Provide the (X, Y) coordinate of the cell's center where the given text is located.  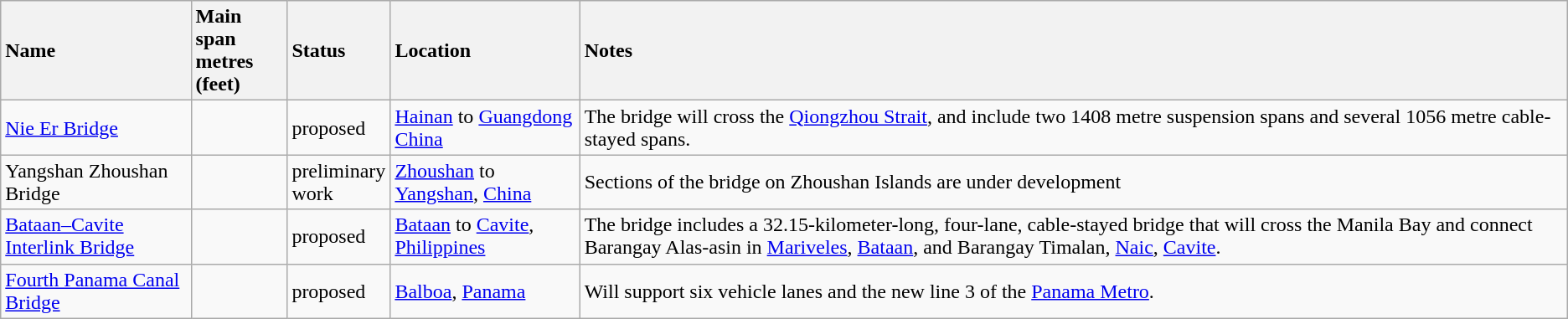
Sections of the bridge on Zhoushan Islands are under development (1074, 183)
Main spanmetres (feet) (240, 50)
Zhoushan to Yangshan, China (485, 183)
preliminarywork (338, 183)
Will support six vehicle lanes and the new line 3 of the Panama Metro. (1074, 291)
Balboa, Panama (485, 291)
Bataan–Cavite Interlink Bridge (95, 236)
Fourth Panama Canal Bridge (95, 291)
Hainan to Guangdong China (485, 127)
Bataan to Cavite, Philippines (485, 236)
The bridge will cross the Qiongzhou Strait, and include two 1408 metre suspension spans and several 1056 metre cable-stayed spans. (1074, 127)
Status (338, 50)
Name (95, 50)
Yangshan Zhoushan Bridge (95, 183)
Notes (1074, 50)
Nie Er Bridge (95, 127)
Location (485, 50)
